Provide the [X, Y] coordinate of the cell's center where the given text is located.  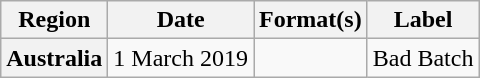
Label [423, 20]
Australia [54, 58]
Format(s) [311, 20]
Region [54, 20]
1 March 2019 [181, 58]
Date [181, 20]
Bad Batch [423, 58]
